Find where the given text appears and provide that cell's center as [x, y] coordinate. 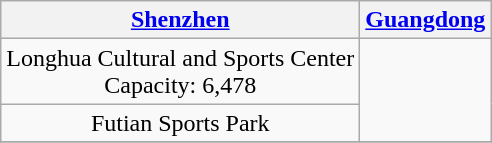
Shenzhen [180, 20]
Longhua Cultural and Sports CenterCapacity: 6,478 [180, 72]
Futian Sports Park [180, 123]
Guangdong [426, 20]
